Extract the [X, Y] coordinate from the center of the cell holding the provided text.  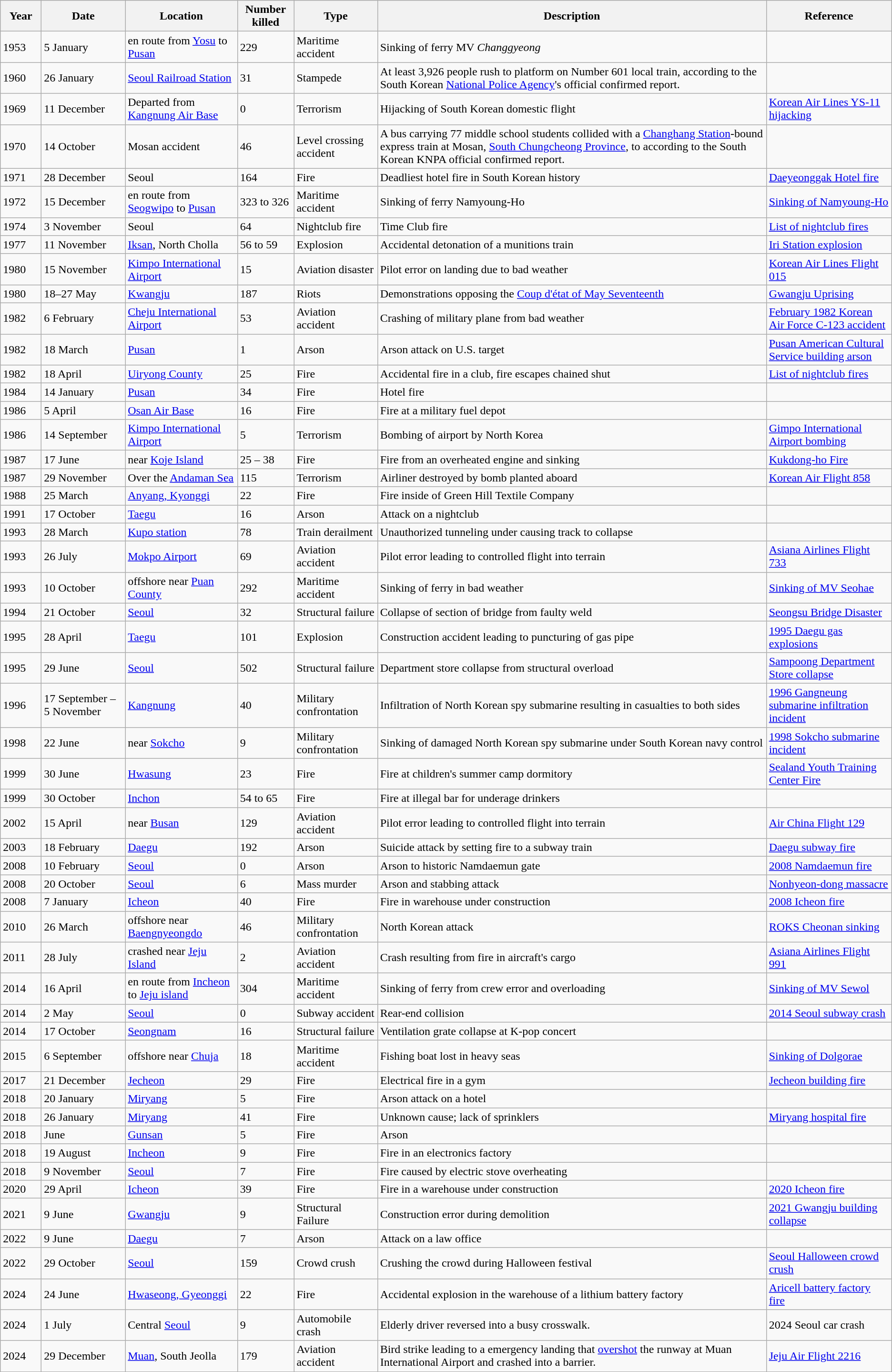
Level crossing accident [335, 146]
1977 [21, 245]
Fire at illegal bar for underage drinkers [572, 799]
en route from Yosu to Pusan [181, 47]
Aviation disaster [335, 269]
29 October [83, 1263]
1991 [21, 514]
Gwangju [181, 1214]
2010 [21, 927]
Cheju International Airport [181, 318]
Kangnung [181, 705]
Sealand Youth Training Center Fire [829, 774]
2017 [21, 1080]
2020 Icheon fire [829, 1189]
Gimpo International Airport bombing [829, 435]
Central Seoul [181, 1325]
Crowd crush [335, 1263]
23 [266, 774]
Sinking of ferry MV Changgyeong [572, 47]
Gunsan [181, 1135]
28 March [83, 532]
25 – 38 [266, 460]
Jeju Air Flight 2216 [829, 1356]
25 [266, 374]
6 September [83, 1055]
offshore near Chuja [181, 1055]
304 [266, 989]
Infiltration of North Korean spy submarine resulting in casualties to both sides [572, 705]
Seoul Halloween crowd crush [829, 1263]
19 August [83, 1153]
14 October [83, 146]
Miryang hospital fire [829, 1117]
18 April [83, 374]
offshore near Baengnyeongdo [181, 927]
Reference [829, 16]
2008 Namdaemun fire [829, 866]
Departed from Kangnung Air Base [181, 109]
179 [266, 1356]
25 March [83, 496]
Fire at children's summer camp dormitory [572, 774]
14 January [83, 392]
192 [266, 848]
5 January [83, 47]
101 [266, 637]
16 April [83, 989]
Muan, South Jeolla [181, 1356]
Sinking of Dolgorae [829, 1055]
Over the Andaman Sea [181, 478]
1995 Daegu gas explosions [829, 637]
Unauthorized tunneling under causing track to collapse [572, 532]
30 October [83, 799]
Structural Failure [335, 1214]
1996 [21, 705]
Collapse of section of bridge from faulty weld [572, 612]
Fire at a military fuel depot [572, 410]
78 [266, 532]
Iksan, North Cholla [181, 245]
Incheon [181, 1153]
Kwangju [181, 294]
2 May [83, 1013]
crashed near Jeju Island [181, 957]
Construction error during demolition [572, 1214]
Fire from an overheated engine and sinking [572, 460]
1984 [21, 392]
2014 Seoul subway crash [829, 1013]
5 April [83, 410]
53 [266, 318]
Sinking of ferry Namyoung-Ho [572, 202]
159 [266, 1263]
24 June [83, 1294]
229 [266, 47]
1972 [21, 202]
Sinking of ferry in bad weather [572, 587]
Seongsu Bridge Disaster [829, 612]
29 [266, 1080]
Ventilation grate collapse at K-pop concert [572, 1031]
69 [266, 557]
Riots [335, 294]
31 [266, 78]
15 November [83, 269]
Time Club fire [572, 226]
1988 [21, 496]
29 December [83, 1356]
Stampede [335, 78]
June [83, 1135]
Kukdong-ho Fire [829, 460]
Sampoong Department Store collapse [829, 667]
Crushing the crowd during Halloween festival [572, 1263]
34 [266, 392]
Subway accident [335, 1013]
Arson attack on a hotel [572, 1098]
10 October [83, 587]
Seongnam [181, 1031]
2021 [21, 1214]
Accidental explosion in the warehouse of a lithium battery factory [572, 1294]
20 January [83, 1098]
1971 [21, 177]
3 November [83, 226]
Pilot error on landing due to bad weather [572, 269]
Fire in an electronics factory [572, 1153]
41 [266, 1117]
21 October [83, 612]
15 [266, 269]
Location [181, 16]
2024 Seoul car crash [829, 1325]
30 June [83, 774]
Asiana Airlines Flight 991 [829, 957]
Fire in warehouse under construction [572, 902]
1960 [21, 78]
Nightclub fire [335, 226]
Department store collapse from structural overload [572, 667]
2020 [21, 1189]
187 [266, 294]
1996 Gangneung submarine infiltration incident [829, 705]
1974 [21, 226]
Attack on a law office [572, 1239]
Sinking of MV Sewol [829, 989]
2015 [21, 1055]
Construction accident leading to puncturing of gas pipe [572, 637]
2003 [21, 848]
offshore near Puan County [181, 587]
At least 3,926 people rush to platform on Number 601 local train, according to the South Korean National Police Agency's official confirmed report. [572, 78]
Jecheon [181, 1080]
32 [266, 612]
Crashing of military plane from bad weather [572, 318]
Korean Air Flight 858 [829, 478]
Hijacking of South Korean domestic flight [572, 109]
14 September [83, 435]
28 April [83, 637]
21 December [83, 1080]
Rear-end collision [572, 1013]
Anyang, Kyonggi [181, 496]
115 [266, 478]
February 1982 Korean Air Force C-123 accident [829, 318]
Airliner destroyed by bomb planted aboard [572, 478]
2011 [21, 957]
Pusan American Cultural Service building arson [829, 349]
2008 Icheon fire [829, 902]
Accidental fire in a club, fire escapes chained shut [572, 374]
2002 [21, 823]
2 [266, 957]
Mokpo Airport [181, 557]
Iri Station explosion [829, 245]
Fire in a warehouse under construction [572, 1189]
Elderly driver reversed into a busy crosswalk. [572, 1325]
1998 [21, 743]
29 April [83, 1189]
Deadliest hotel fire in South Korean history [572, 177]
Mass murder [335, 884]
10 February [83, 866]
Hwasung [181, 774]
1 [266, 349]
Unknown cause; lack of sprinklers [572, 1117]
39 [266, 1189]
56 to 59 [266, 245]
North Korean attack [572, 927]
1998 Sokcho submarine incident [829, 743]
26 July [83, 557]
Sinking of MV Seohae [829, 587]
11 November [83, 245]
18 February [83, 848]
Sinking of Namyoung-Ho [829, 202]
Korean Air Lines YS-11 hijacking [829, 109]
Suicide attack by setting fire to a subway train [572, 848]
Hwaseong, Gyeonggi [181, 1294]
Aricell battery factory fire [829, 1294]
Daeyeonggak Hotel fire [829, 177]
18 [266, 1055]
28 July [83, 957]
11 December [83, 109]
Kupo station [181, 532]
Crash resulting from fire in aircraft's cargo [572, 957]
1970 [21, 146]
6 February [83, 318]
Year [21, 16]
292 [266, 587]
Air China Flight 129 [829, 823]
1 July [83, 1325]
Number killed [266, 16]
Arson attack on U.S. target [572, 349]
2021 Gwangju building collapse [829, 1214]
1953 [21, 47]
6 [266, 884]
502 [266, 667]
15 December [83, 202]
Mosan accident [181, 146]
Bombing of airport by North Korea [572, 435]
64 [266, 226]
near Busan [181, 823]
Fishing boat lost in heavy seas [572, 1055]
near Koje Island [181, 460]
9 November [83, 1171]
29 June [83, 667]
18 March [83, 349]
Arson and stabbing attack [572, 884]
Daegu subway fire [829, 848]
Gwangju Uprising [829, 294]
Description [572, 16]
Seoul Railroad Station [181, 78]
1994 [21, 612]
Train derailment [335, 532]
323 to 326 [266, 202]
en route from Seogwipo to Pusan [181, 202]
7 January [83, 902]
Sinking of damaged North Korean spy submarine under South Korean navy control [572, 743]
28 December [83, 177]
29 November [83, 478]
Inchon [181, 799]
Jecheon building fire [829, 1080]
ROKS Cheonan sinking [829, 927]
Korean Air Lines Flight 015 [829, 269]
Hotel fire [572, 392]
17 June [83, 460]
Electrical fire in a gym [572, 1080]
1969 [21, 109]
Osan Air Base [181, 410]
20 October [83, 884]
164 [266, 177]
22 June [83, 743]
17 September – 5 November [83, 705]
Attack on a nightclub [572, 514]
Demonstrations opposing the Coup d'état of May Seventeenth [572, 294]
Accidental detonation of a munitions train [572, 245]
129 [266, 823]
18–27 May [83, 294]
Nonhyeon-dong massacre [829, 884]
Fire inside of Green Hill Textile Company [572, 496]
15 April [83, 823]
Bird strike leading to a emergency landing that overshot the runway at Muan International Airport and crashed into a barrier. [572, 1356]
Arson to historic Namdaemun gate [572, 866]
Fire caused by electric stove overheating [572, 1171]
near Sokcho [181, 743]
Date [83, 16]
Type [335, 16]
en route from Incheon to Jeju island [181, 989]
Uiryong County [181, 374]
Sinking of ferry from crew error and overloading [572, 989]
Automobile crash [335, 1325]
26 March [83, 927]
54 to 65 [266, 799]
Asiana Airlines Flight 733 [829, 557]
